Provide the (X, Y) coordinate of the cell's center where the given text is located.  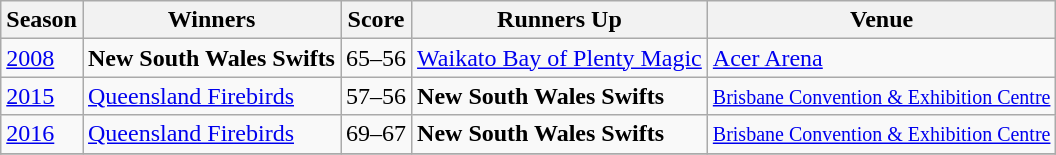
Runners Up (560, 20)
2016 (42, 134)
2015 (42, 96)
Acer Arena (882, 58)
Season (42, 20)
Venue (882, 20)
Waikato Bay of Plenty Magic (560, 58)
2008 (42, 58)
Score (376, 20)
57–56 (376, 96)
Winners (211, 20)
69–67 (376, 134)
65–56 (376, 58)
